Provide the (x, y) coordinate of the cell's center where the given text is located.  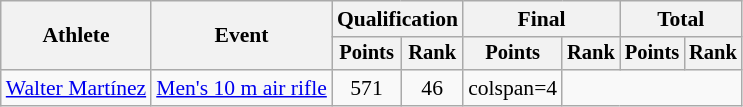
Qualification (398, 19)
colspan=4 (512, 88)
Men's 10 m air rifle (242, 88)
Total (681, 19)
571 (366, 88)
Walter Martínez (76, 88)
Event (242, 36)
Final (542, 19)
46 (432, 88)
Athlete (76, 36)
